Output the [x, y] coordinate of the center of the cell containing the given text.  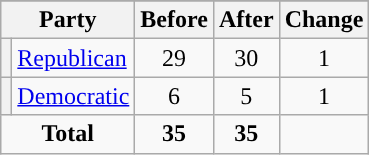
Total [68, 134]
5 [246, 96]
Change [324, 20]
Democratic [74, 96]
Before [174, 20]
30 [246, 58]
29 [174, 58]
After [246, 20]
Party [68, 20]
6 [174, 96]
Republican [74, 58]
